Extract the (X, Y) coordinate from the center of the cell holding the provided text.  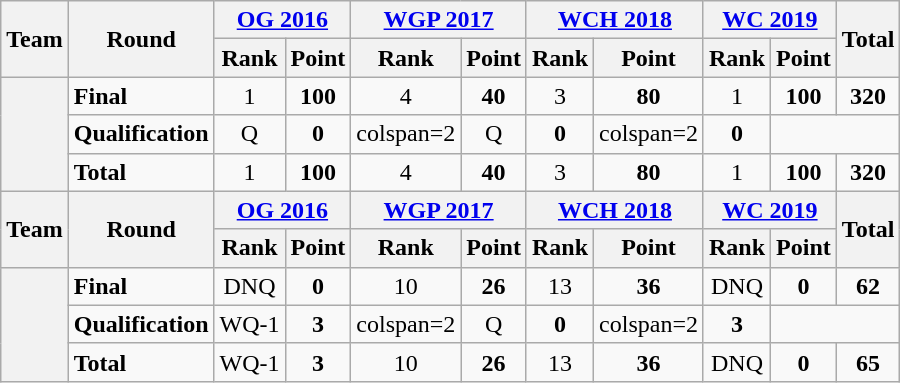
62 (868, 286)
65 (868, 362)
